Return [x, y] of the center of cell containing provided text 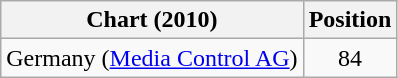
Chart (2010) [152, 20]
84 [350, 58]
Position [350, 20]
Germany (Media Control AG) [152, 58]
